Provide the (X, Y) coordinate of the cell's center where the given text is located.  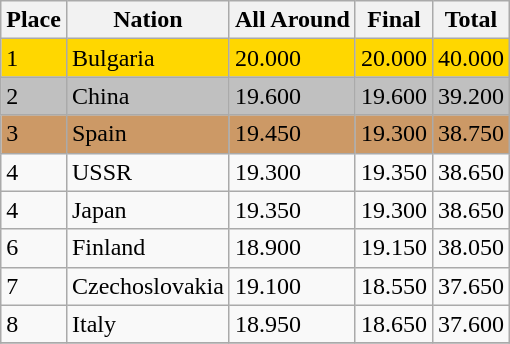
1 (34, 58)
Czechoslovakia (148, 286)
18.650 (394, 324)
7 (34, 286)
Nation (148, 20)
Bulgaria (148, 58)
Place (34, 20)
Total (472, 20)
China (148, 96)
38.050 (472, 248)
Spain (148, 134)
18.950 (292, 324)
All Around (292, 20)
18.550 (394, 286)
19.150 (394, 248)
18.900 (292, 248)
8 (34, 324)
Finland (148, 248)
Final (394, 20)
6 (34, 248)
39.200 (472, 96)
37.650 (472, 286)
USSR (148, 172)
40.000 (472, 58)
19.100 (292, 286)
37.600 (472, 324)
38.750 (472, 134)
Italy (148, 324)
Japan (148, 210)
3 (34, 134)
2 (34, 96)
19.450 (292, 134)
